Detect which cell encompasses the target text, then output its [X, Y] center coordinate. 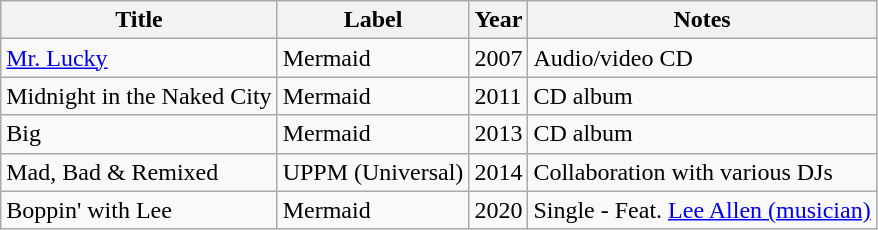
Big [139, 134]
2013 [498, 134]
Mad, Bad & Remixed [139, 172]
Mr. Lucky [139, 58]
2020 [498, 210]
2007 [498, 58]
2011 [498, 96]
Notes [702, 20]
UPPM (Universal) [373, 172]
Midnight in the Naked City [139, 96]
Title [139, 20]
Year [498, 20]
Audio/video CD [702, 58]
Label [373, 20]
Boppin' with Lee [139, 210]
2014 [498, 172]
Single - Feat. Lee Allen (musician) [702, 210]
Collaboration with various DJs [702, 172]
